Search for the cell housing the specified text and yield its (x, y) center coordinate. 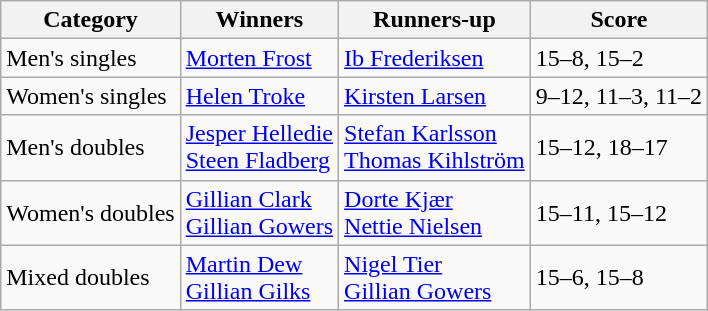
Helen Troke (259, 96)
Morten Frost (259, 58)
Mixed doubles (90, 278)
Score (618, 20)
15–11, 15–12 (618, 212)
Stefan Karlsson Thomas Kihlström (435, 148)
Runners-up (435, 20)
Women's singles (90, 96)
Dorte Kjær Nettie Nielsen (435, 212)
15–8, 15–2 (618, 58)
9–12, 11–3, 11–2 (618, 96)
Gillian Clark Gillian Gowers (259, 212)
Kirsten Larsen (435, 96)
Martin Dew Gillian Gilks (259, 278)
Men's doubles (90, 148)
Category (90, 20)
Winners (259, 20)
Ib Frederiksen (435, 58)
Men's singles (90, 58)
Nigel Tier Gillian Gowers (435, 278)
15–12, 18–17 (618, 148)
Women's doubles (90, 212)
15–6, 15–8 (618, 278)
Jesper Helledie Steen Fladberg (259, 148)
